Locate the cell with the specified text and output its [X, Y] center coordinate. 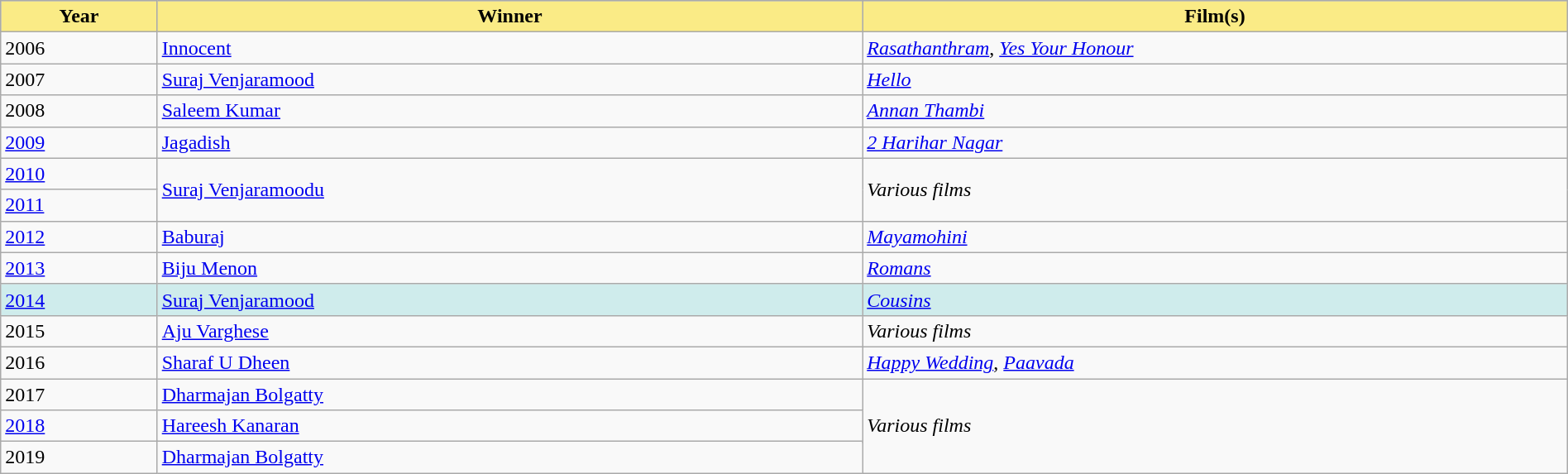
Happy Wedding, Paavada [1216, 362]
Aju Varghese [509, 331]
Romans [1216, 268]
2017 [79, 395]
Hareesh Kanaran [509, 426]
Cousins [1216, 299]
Film(s) [1216, 17]
Hello [1216, 79]
2008 [79, 111]
2014 [79, 299]
Sharaf U Dheen [509, 362]
Biju Menon [509, 268]
2019 [79, 457]
Rasathanthram, Yes Your Honour [1216, 48]
Saleem Kumar [509, 111]
2011 [79, 205]
2013 [79, 268]
Suraj Venjaramoodu [509, 189]
Baburaj [509, 237]
2007 [79, 79]
2015 [79, 331]
2012 [79, 237]
2018 [79, 426]
Winner [509, 17]
2 Harihar Nagar [1216, 142]
2016 [79, 362]
Annan Thambi [1216, 111]
2009 [79, 142]
2010 [79, 174]
Year [79, 17]
Mayamohini [1216, 237]
Jagadish [509, 142]
2006 [79, 48]
Innocent [509, 48]
